Capture the cell that displays the provided text and extract its [X, Y] central coordinate. 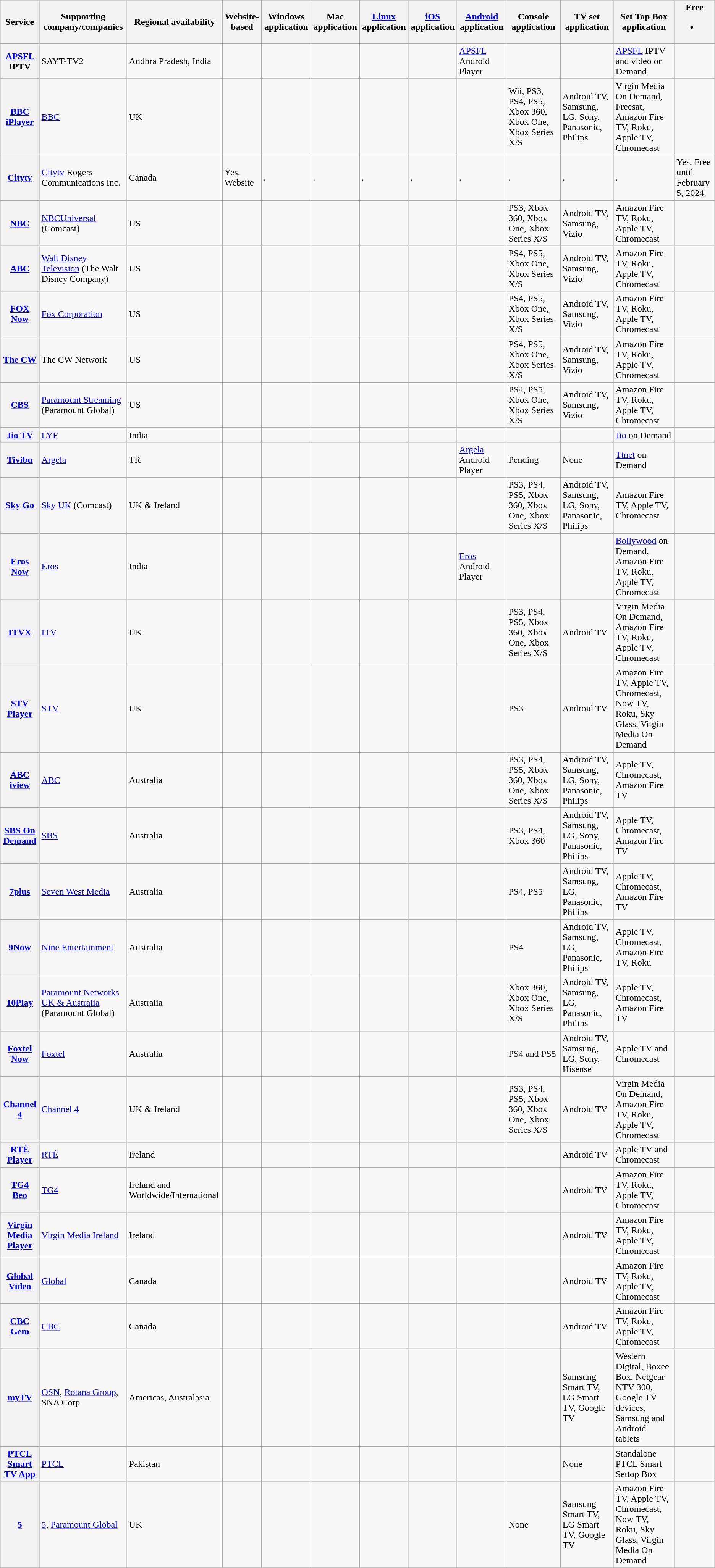
Foxtel Now [20, 1054]
Argela Android Player [482, 460]
APSFL IPTV and video on Demand [644, 61]
APSFL Android Player [482, 61]
Seven West Media [83, 891]
ABC iview [20, 780]
CBC [83, 1326]
SAYT-TV2 [83, 61]
TR [175, 460]
Eros Now [20, 566]
myTV [20, 1397]
Xbox 360, Xbox One, Xbox Series X/S [533, 1003]
Virgin Media On Demand, Freesat, Amazon Fire TV, Roku, Apple TV, Chromecast [644, 117]
7plus [20, 891]
Western Digital, Boxee Box, Netgear NTV 300, Google TV devices, Samsung and Android tablets [644, 1397]
OSN, Rotana Group, SNA Corp [83, 1397]
5 [20, 1525]
RTÉ Player [20, 1155]
Website-based [242, 22]
PS3, Xbox 360, Xbox One, Xbox Series X/S [533, 223]
CBC Gem [20, 1326]
Ireland and Worldwide/International [175, 1190]
TV set application [587, 22]
Wii, PS3, PS4, PS5, Xbox 360, Xbox One, Xbox Series X/S [533, 117]
CBS [20, 405]
iOS application [432, 22]
Android application [482, 22]
BBC [83, 117]
SBS On Demand [20, 836]
ITV [83, 632]
Tivibu [20, 460]
PS3 [533, 709]
Citytv Rogers Communications Inc. [83, 178]
Pakistan [175, 1464]
Set Top Box application [644, 22]
The CW [20, 360]
PS4 and PS5 [533, 1054]
Free [695, 22]
Global [83, 1281]
PS4 [533, 947]
Jio on Demand [644, 435]
Supporting company/companies [83, 22]
Nine Entertainment [83, 947]
9Now [20, 947]
SBS [83, 836]
STV Player [20, 709]
The CW Network [83, 360]
Sky Go [20, 505]
Apple TV, Chromecast, Amazon Fire TV, Roku [644, 947]
Eros [83, 566]
Android TV, Samsung, LG, Sony, Hisense [587, 1054]
Linux application [384, 22]
Mac application [335, 22]
TG4 [83, 1190]
PS4, PS5 [533, 891]
BBC iPlayer [20, 117]
Americas, Australasia [175, 1397]
Yes. Free until February 5, 2024. [695, 178]
Bollywood on Demand, Amazon Fire TV, Roku, Apple TV, Chromecast [644, 566]
Console application [533, 22]
Windows application [286, 22]
TG4 Beo [20, 1190]
NBCUniversal (Comcast) [83, 223]
RTÉ [83, 1155]
STV [83, 709]
Yes. Website [242, 178]
Ttnet on Demand [644, 460]
PTCL [83, 1464]
Eros Android Player [482, 566]
PS3, PS4, Xbox 360 [533, 836]
Service [20, 22]
Global Video [20, 1281]
Pending [533, 460]
Paramount Networks UK & Australia(Paramount Global) [83, 1003]
Standalone PTCL Smart Settop Box [644, 1464]
APSFL IPTV [20, 61]
Virgin Media Player [20, 1235]
NBC [20, 223]
Foxtel [83, 1054]
Amazon Fire TV, Apple TV, Chromecast [644, 505]
LYF [83, 435]
Andhra Pradesh, India [175, 61]
Argela [83, 460]
FOX Now [20, 314]
Sky UK (Comcast) [83, 505]
Jio TV [20, 435]
5, Paramount Global [83, 1525]
PTCL Smart TV App [20, 1464]
Regional availability [175, 22]
Virgin Media Ireland [83, 1235]
Paramount Streaming(Paramount Global) [83, 405]
Citytv [20, 178]
Fox Corporation [83, 314]
10Play [20, 1003]
ITVX [20, 632]
Walt Disney Television (The Walt Disney Company) [83, 269]
